Extract the [x, y] coordinate from the center of the cell holding the provided text.  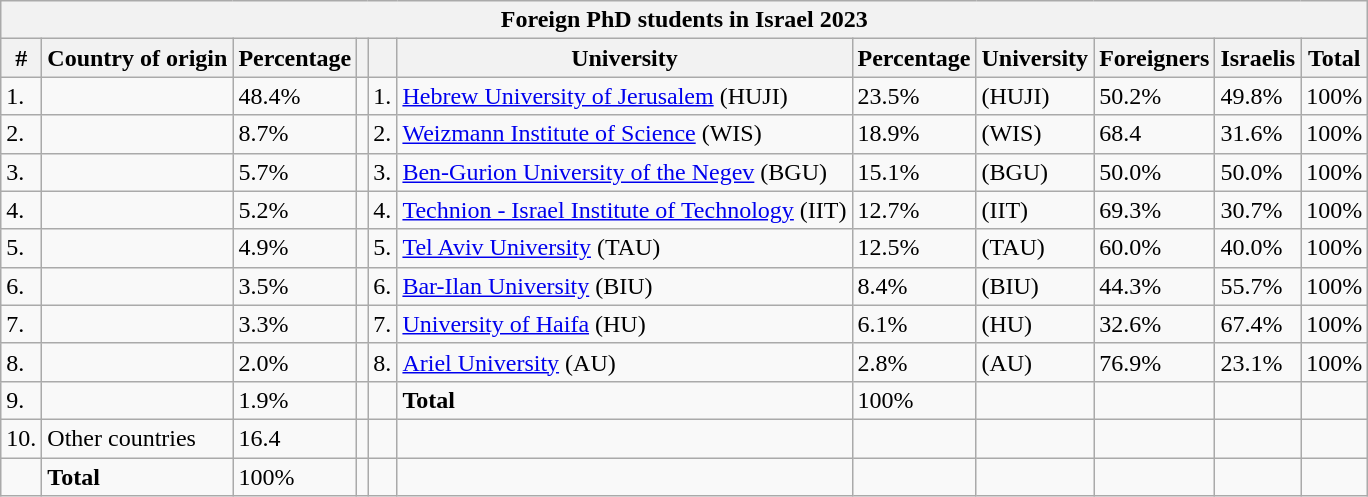
Ben-Gurion University of the Negev (BGU) [624, 172]
Israelis [1258, 58]
(HUJI) [1035, 96]
(AU) [1035, 362]
# [22, 58]
Bar-Ilan University (BIU) [624, 286]
6.1% [914, 324]
12.7% [914, 210]
Foreign PhD students in Israel 2023 [684, 20]
67.4% [1258, 324]
15.1% [914, 172]
12.5% [914, 248]
23.5% [914, 96]
4.9% [295, 248]
32.6% [1154, 324]
University of Haifa (HU) [624, 324]
55.7% [1258, 286]
(WIS) [1035, 134]
9. [22, 400]
3.5% [295, 286]
18.9% [914, 134]
68.4 [1154, 134]
30.7% [1258, 210]
Tel Aviv University (TAU) [624, 248]
Foreigners [1154, 58]
Other countries [138, 438]
76.9% [1154, 362]
69.3% [1154, 210]
(HU) [1035, 324]
49.8% [1258, 96]
50.2% [1154, 96]
(IIT) [1035, 210]
(TAU) [1035, 248]
2.0% [295, 362]
10. [22, 438]
23.1% [1258, 362]
(BIU) [1035, 286]
16.4 [295, 438]
3.3% [295, 324]
Ariel University (AU) [624, 362]
60.0% [1154, 248]
1.9% [295, 400]
48.4% [295, 96]
8.4% [914, 286]
8.7% [295, 134]
Hebrew University of Jerusalem (HUJI) [624, 96]
44.3% [1154, 286]
(BGU) [1035, 172]
Country of origin [138, 58]
5.2% [295, 210]
31.6% [1258, 134]
40.0% [1258, 248]
2.8% [914, 362]
5.7% [295, 172]
Technion - Israel Institute of Technology (IIT) [624, 210]
Weizmann Institute of Science (WIS) [624, 134]
